For the text-containing cell, return its midpoint in (X, Y) coordinate format. 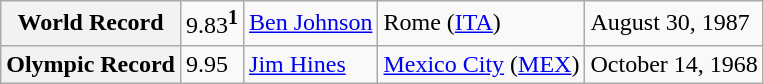
August 30, 1987 (674, 24)
World Record (91, 24)
Ben Johnson (311, 24)
9.95 (212, 64)
9.831 (212, 24)
Mexico City (MEX) (482, 64)
Olympic Record (91, 64)
Jim Hines (311, 64)
October 14, 1968 (674, 64)
Rome (ITA) (482, 24)
